Identify which cell holds the provided text, then report its [x, y] central coordinate. 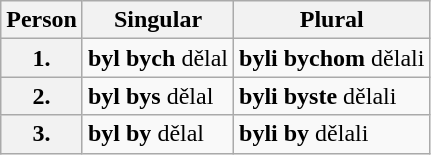
Singular [158, 20]
byli byste dělali [332, 96]
byli bychom dělali [332, 58]
byl bys dělal [158, 96]
Person [42, 20]
byli by dělali [332, 134]
byl bych dělal [158, 58]
2. [42, 96]
3. [42, 134]
Plural [332, 20]
byl by dělal [158, 134]
1. [42, 58]
